Find where the given text appears and provide that cell's center as [X, Y] coordinate. 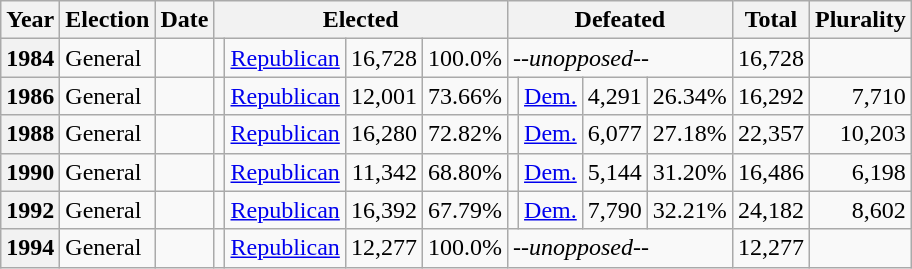
12,001 [384, 96]
7,790 [614, 210]
Total [770, 20]
4,291 [614, 96]
24,182 [770, 210]
1984 [30, 58]
26.34% [690, 96]
1986 [30, 96]
68.80% [464, 172]
Defeated [620, 20]
31.20% [690, 172]
16,280 [384, 134]
27.18% [690, 134]
Election [108, 20]
22,357 [770, 134]
Elected [361, 20]
Plurality [860, 20]
1990 [30, 172]
Year [30, 20]
8,602 [860, 210]
1988 [30, 134]
6,198 [860, 172]
16,292 [770, 96]
10,203 [860, 134]
7,710 [860, 96]
16,392 [384, 210]
6,077 [614, 134]
32.21% [690, 210]
67.79% [464, 210]
Date [184, 20]
1994 [30, 248]
73.66% [464, 96]
11,342 [384, 172]
1992 [30, 210]
72.82% [464, 134]
16,486 [770, 172]
5,144 [614, 172]
